Locate the cell with the specified text and output its (x, y) center coordinate. 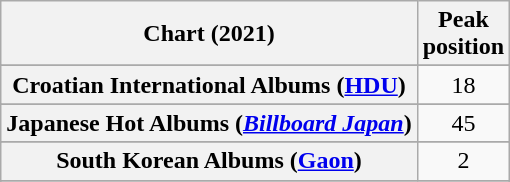
Chart (2021) (209, 34)
18 (463, 85)
45 (463, 123)
Peakposition (463, 34)
Japanese Hot Albums (Billboard Japan) (209, 123)
2 (463, 161)
South Korean Albums (Gaon) (209, 161)
Croatian International Albums (HDU) (209, 85)
